Pinpoint the cell where the given text exists, returning its [X, Y] midpoint coordinate. 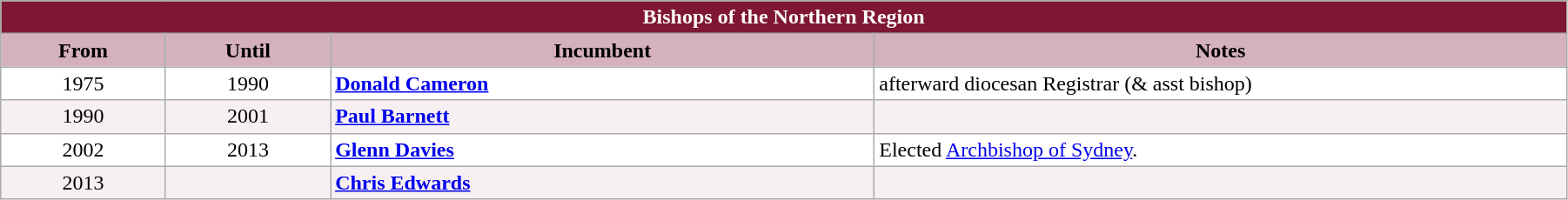
1975 [84, 83]
Incumbent [602, 50]
Bishops of the Northern Region [784, 17]
afterward diocesan Registrar (& asst bishop) [1221, 83]
Glenn Davies [602, 150]
2002 [84, 150]
Until [247, 50]
Notes [1221, 50]
From [84, 50]
Chris Edwards [602, 183]
2001 [247, 117]
Donald Cameron [602, 83]
Elected Archbishop of Sydney. [1221, 150]
Paul Barnett [602, 117]
